For the text-containing cell, return its midpoint in (x, y) coordinate format. 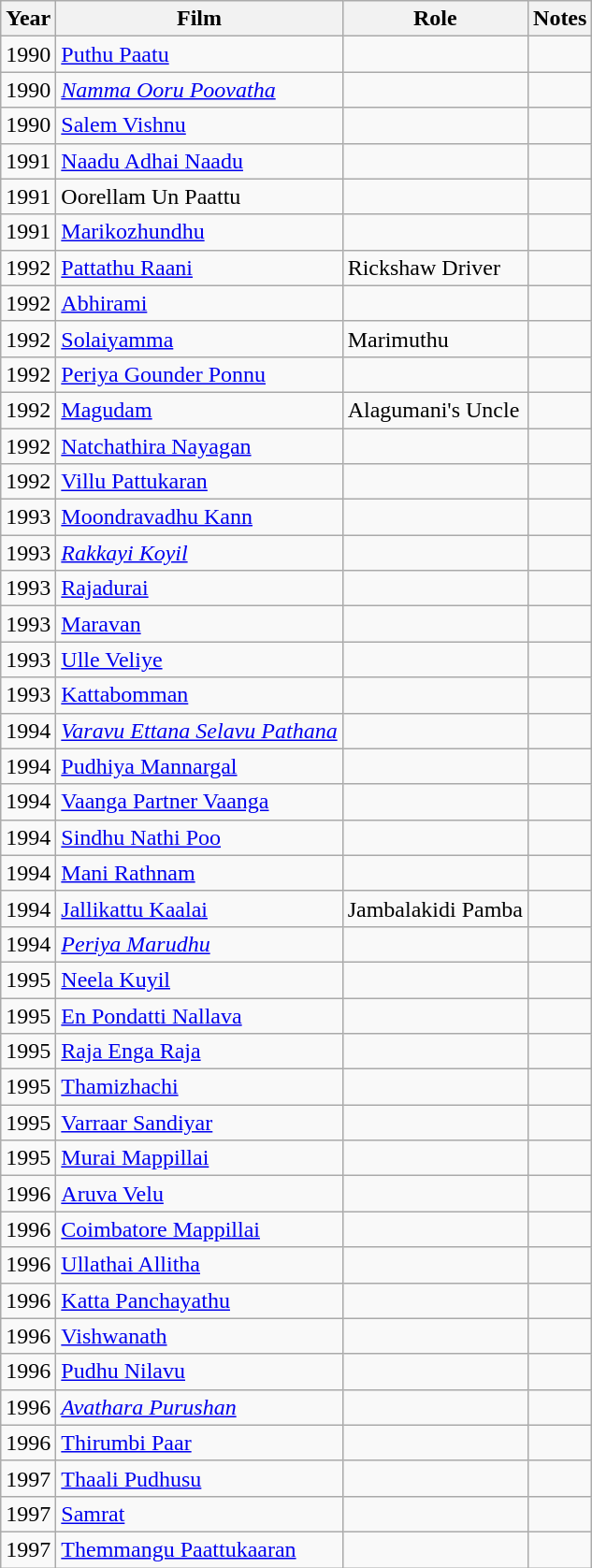
Abhirami (199, 303)
Thirumbi Paar (199, 1443)
Mani Rathnam (199, 873)
Villu Pattukaran (199, 482)
Periya Marudhu (199, 944)
Samrat (199, 1514)
Marikozhundhu (199, 232)
Jambalakidi Pamba (435, 908)
Murai Mappillai (199, 1158)
En Pondatti Nallava (199, 1015)
Rakkayi Koyil (199, 553)
Varraar Sandiyar (199, 1123)
Jallikattu Kaalai (199, 908)
Aruva Velu (199, 1194)
Varavu Ettana Selavu Pathana (199, 731)
Pattathu Raani (199, 268)
Thaali Pudhusu (199, 1478)
Alagumani's Uncle (435, 410)
Year (28, 19)
Sindhu Nathi Poo (199, 837)
Vishwanath (199, 1336)
Raja Enga Raja (199, 1052)
Magudam (199, 410)
Notes (560, 19)
Namma Ooru Poovatha (199, 90)
Katta Panchayathu (199, 1300)
Film (199, 19)
Pudhiya Mannargal (199, 766)
Rickshaw Driver (435, 268)
Solaiyamma (199, 339)
Ullathai Allitha (199, 1265)
Pudhu Nilavu (199, 1372)
Coimbatore Mappillai (199, 1229)
Naadu Adhai Naadu (199, 161)
Rajadurai (199, 588)
Moondravadhu Kann (199, 517)
Avathara Purushan (199, 1407)
Neela Kuyil (199, 980)
Thamizhachi (199, 1087)
Vaanga Partner Vaanga (199, 802)
Periya Gounder Ponnu (199, 374)
Puthu Paatu (199, 54)
Natchathira Nayagan (199, 446)
Themmangu Paattukaaran (199, 1549)
Role (435, 19)
Maravan (199, 624)
Marimuthu (435, 339)
Salem Vishnu (199, 125)
Oorellam Un Paattu (199, 196)
Kattabomman (199, 695)
Ulle Veliye (199, 660)
